Locate the cell with the specified text and output its [X, Y] center coordinate. 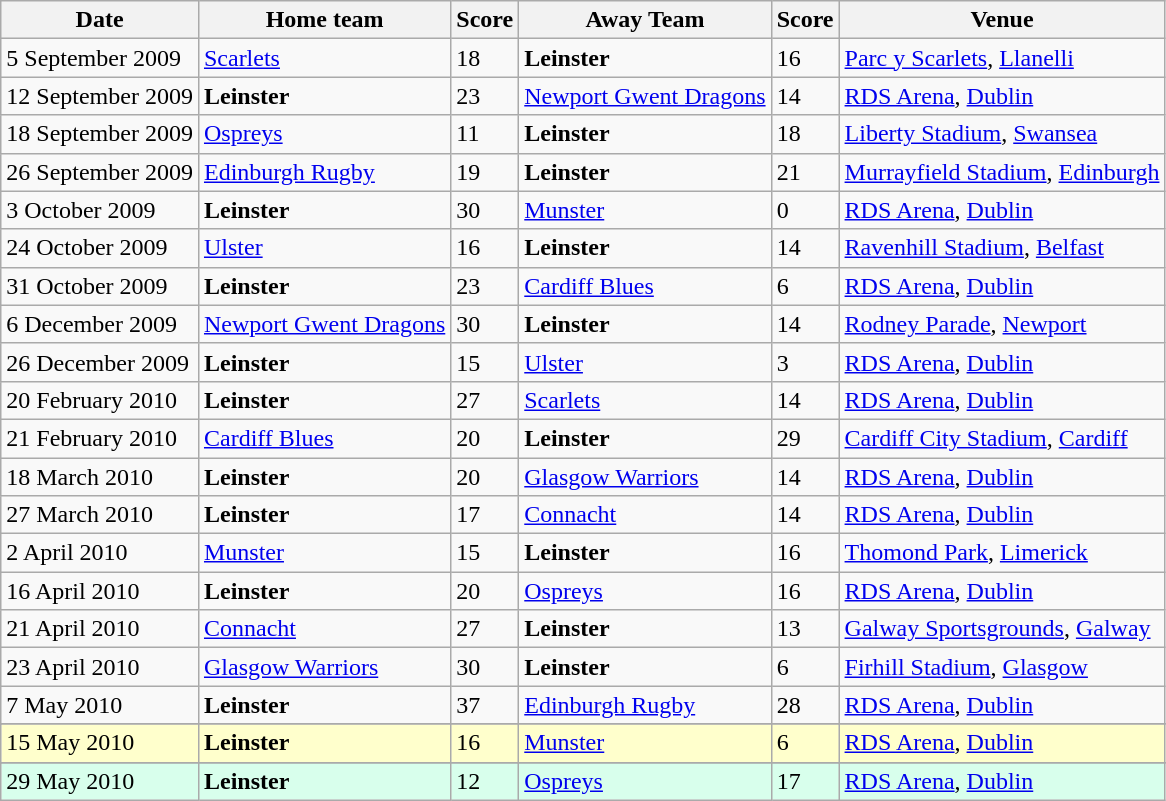
27 March 2010 [100, 515]
26 December 2009 [100, 362]
Thomond Park, Limerick [1002, 553]
3 October 2009 [100, 210]
31 October 2009 [100, 286]
37 [485, 705]
0 [805, 210]
5 September 2009 [100, 58]
Liberty Stadium, Swansea [1002, 134]
Cardiff City Stadium, Cardiff [1002, 438]
16 April 2010 [100, 591]
3 [805, 362]
Parc y Scarlets, Llanelli [1002, 58]
15 May 2010 [100, 743]
2 April 2010 [100, 553]
12 [485, 781]
29 [805, 438]
13 [805, 629]
18 September 2009 [100, 134]
11 [485, 134]
Rodney Parade, Newport [1002, 324]
21 [805, 172]
7 May 2010 [100, 705]
Ravenhill Stadium, Belfast [1002, 248]
Galway Sportsgrounds, Galway [1002, 629]
23 April 2010 [100, 667]
20 February 2010 [100, 400]
6 December 2009 [100, 324]
18 March 2010 [100, 477]
24 October 2009 [100, 248]
Firhill Stadium, Glasgow [1002, 667]
28 [805, 705]
Date [100, 20]
21 February 2010 [100, 438]
Murrayfield Stadium, Edinburgh [1002, 172]
12 September 2009 [100, 96]
Venue [1002, 20]
29 May 2010 [100, 781]
19 [485, 172]
Home team [324, 20]
21 April 2010 [100, 629]
Away Team [645, 20]
26 September 2009 [100, 172]
